Pinpoint the cell where the given text exists, returning its (x, y) midpoint coordinate. 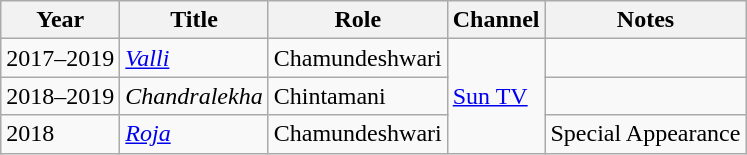
2018 (60, 134)
Special Appearance (646, 134)
Roja (194, 134)
Chandralekha (194, 96)
Channel (496, 20)
Valli (194, 58)
Chintamani (358, 96)
Title (194, 20)
Year (60, 20)
Sun TV (496, 96)
Role (358, 20)
2017–2019 (60, 58)
2018–2019 (60, 96)
Notes (646, 20)
